Return [X, Y] of the center of cell containing provided text 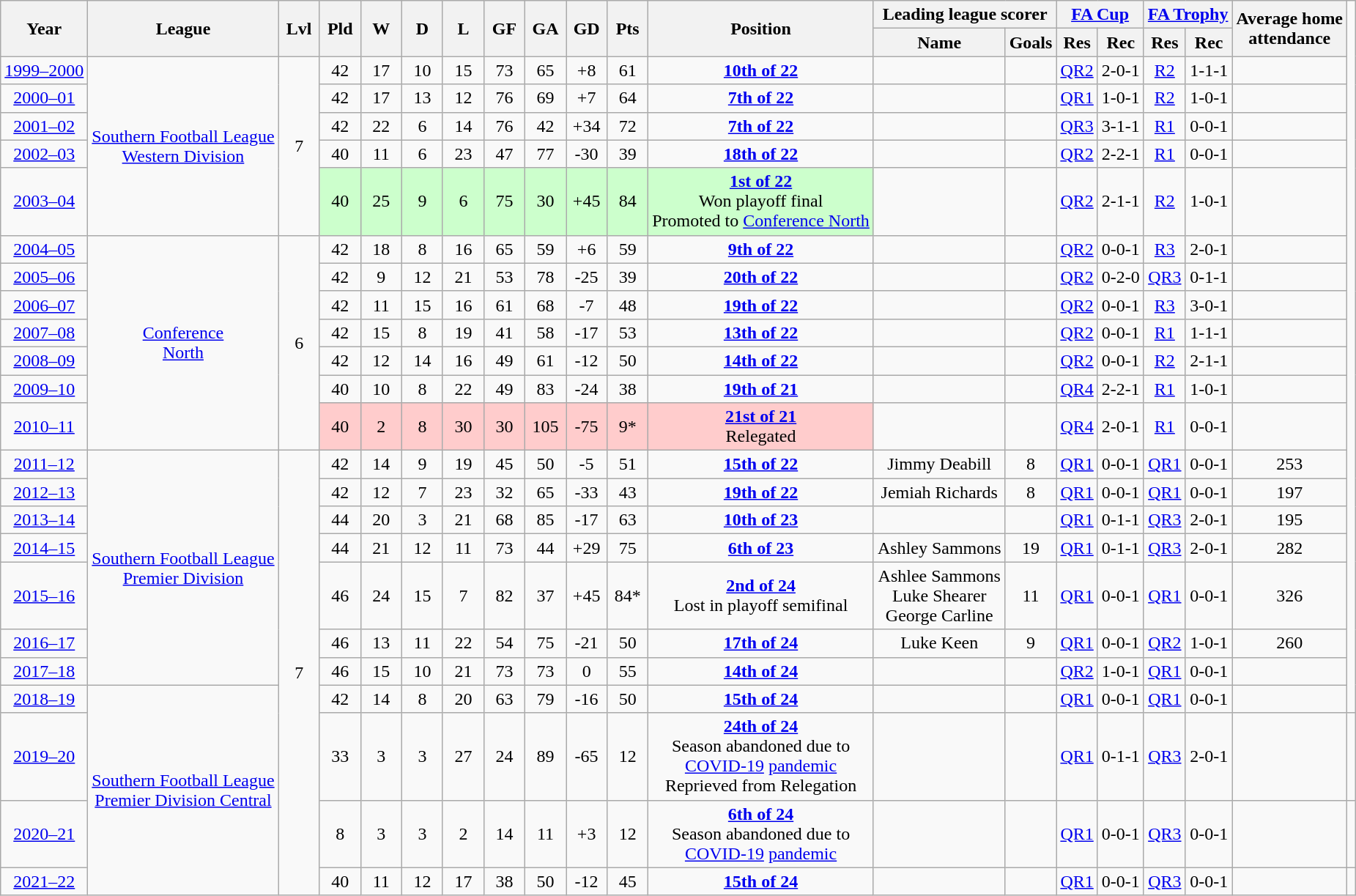
2006–07 [44, 305]
0-2-0 [1121, 277]
43 [628, 492]
FA Trophy [1188, 15]
L [463, 29]
-5 [587, 464]
33 [340, 756]
Southern Football LeagueWestern Division [183, 146]
-25 [587, 277]
2007–08 [44, 333]
Ashley Sammons [939, 548]
14th of 22 [761, 360]
Jimmy Deabill [939, 464]
10th of 23 [761, 520]
2014–15 [44, 548]
47 [504, 154]
-30 [587, 154]
+3 [587, 834]
2008–09 [44, 360]
Leading league scorer [964, 15]
54 [504, 643]
Jemiah Richards [939, 492]
-21 [587, 643]
197 [1289, 492]
D [422, 29]
13th of 22 [761, 333]
79 [546, 699]
Luke Keen [939, 643]
-33 [587, 492]
58 [546, 333]
9th of 22 [761, 249]
Pts [628, 29]
64 [628, 98]
24th of 24Season abandoned due toCOVID-19 pandemicReprieved from Relegation [761, 756]
ConferenceNorth [183, 343]
326 [1289, 596]
2013–14 [44, 520]
+8 [587, 70]
2004–05 [44, 249]
85 [546, 520]
77 [546, 154]
0 [587, 671]
Pld [340, 29]
2021–22 [44, 881]
19th of 21 [761, 389]
10th of 22 [761, 70]
2017–18 [44, 671]
55 [628, 671]
Position [761, 29]
Average homeattendance [1289, 29]
105 [546, 426]
GA [546, 29]
+7 [587, 98]
1999–2000 [44, 70]
51 [628, 464]
89 [546, 756]
84* [628, 596]
2011–12 [44, 464]
18th of 22 [761, 154]
2005–06 [44, 277]
20th of 22 [761, 277]
-7 [587, 305]
Lvl [299, 29]
GD [587, 29]
21st of 21Relegated [761, 426]
2019–20 [44, 756]
Southern Football LeaguePremier Division Central [183, 790]
195 [1289, 520]
82 [504, 596]
3-1-1 [1121, 126]
2nd of 24Lost in playoff semifinal [761, 596]
-16 [587, 699]
32 [504, 492]
Southern Football LeaguePremier Division [183, 568]
78 [546, 277]
41 [504, 333]
14th of 24 [761, 671]
FA Cup [1100, 15]
27 [463, 756]
25 [381, 201]
+29 [587, 548]
2016–17 [44, 643]
Year [44, 29]
6th of 24Season abandoned due toCOVID-19 pandemic [761, 834]
2001–02 [44, 126]
84 [628, 201]
GF [504, 29]
2000–01 [44, 98]
2010–11 [44, 426]
15th of 22 [761, 464]
2002–03 [44, 154]
72 [628, 126]
2018–19 [44, 699]
48 [628, 305]
Goals [1031, 42]
Ashlee SammonsLuke ShearerGeorge Carline [939, 596]
260 [1289, 643]
69 [546, 98]
2009–10 [44, 389]
Name [939, 42]
League [183, 29]
3-0-1 [1209, 305]
2003–04 [44, 201]
17th of 24 [761, 643]
83 [546, 389]
37 [546, 596]
6th of 23 [761, 548]
2020–21 [44, 834]
+34 [587, 126]
253 [1289, 464]
-75 [587, 426]
-24 [587, 389]
W [381, 29]
2012–13 [44, 492]
+6 [587, 249]
2015–16 [44, 596]
9* [628, 426]
-65 [587, 756]
1st of 22Won playoff finalPromoted to Conference North [761, 201]
18 [381, 249]
282 [1289, 548]
